Search for the cell housing the specified text and yield its [X, Y] center coordinate. 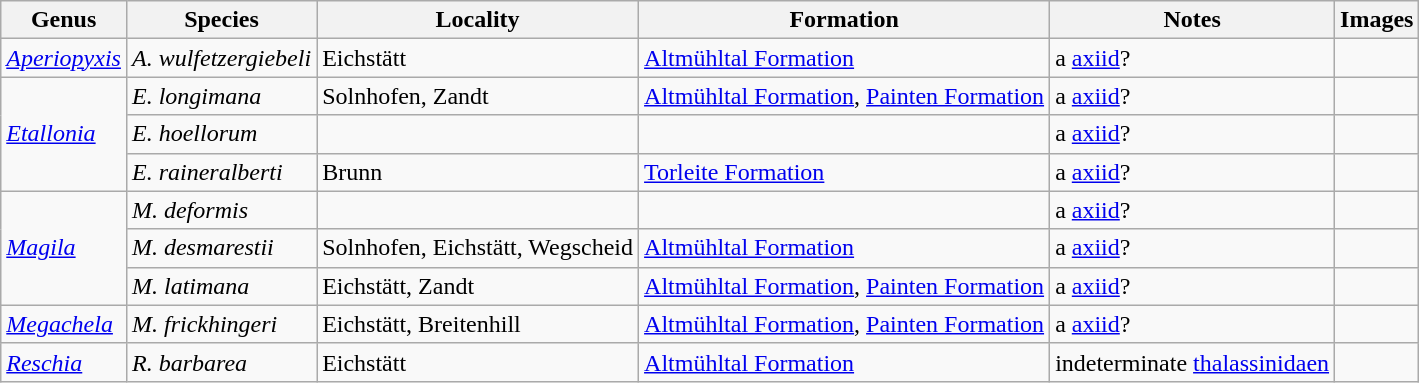
E. hoellorum [221, 134]
Reschia [64, 362]
Formation [844, 20]
M. desmarestii [221, 248]
Notes [1192, 20]
M. frickhingeri [221, 324]
Solnhofen, Zandt [478, 96]
Etallonia [64, 134]
E. raineralberti [221, 172]
Magila [64, 248]
Eichstätt, Zandt [478, 286]
R. barbarea [221, 362]
Aperiopyxis [64, 58]
M. latimana [221, 286]
Images [1377, 20]
Genus [64, 20]
Megachela [64, 324]
Brunn [478, 172]
Solnhofen, Eichstätt, Wegscheid [478, 248]
Locality [478, 20]
Species [221, 20]
indeterminate thalassinidaen [1192, 362]
Torleite Formation [844, 172]
A. wulfetzergiebeli [221, 58]
E. longimana [221, 96]
Eichstätt, Breitenhill [478, 324]
M. deformis [221, 210]
